Detect which cell encompasses the target text, then output its [X, Y] center coordinate. 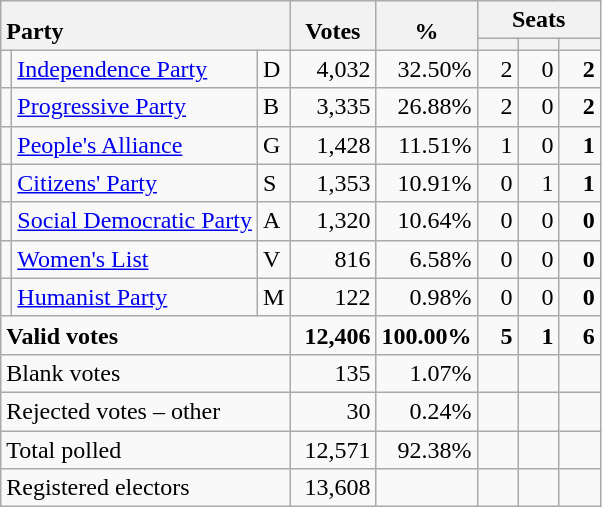
Social Democratic Party [135, 221]
92.38% [426, 449]
Blank votes [146, 373]
Women's List [135, 259]
% [426, 26]
100.00% [426, 335]
816 [333, 259]
1.07% [426, 373]
Party [146, 26]
D [273, 69]
1,428 [333, 145]
30 [333, 411]
People's Alliance [135, 145]
B [273, 107]
12,406 [333, 335]
Rejected votes – other [146, 411]
1,353 [333, 183]
Registered electors [146, 488]
Progressive Party [135, 107]
6.58% [426, 259]
122 [333, 297]
Humanist Party [135, 297]
M [273, 297]
32.50% [426, 69]
Total polled [146, 449]
0.24% [426, 411]
11.51% [426, 145]
10.64% [426, 221]
6 [580, 335]
10.91% [426, 183]
13,608 [333, 488]
Votes [333, 26]
Citizens' Party [135, 183]
V [273, 259]
26.88% [426, 107]
G [273, 145]
Independence Party [135, 69]
135 [333, 373]
3,335 [333, 107]
A [273, 221]
Valid votes [146, 335]
Seats [538, 20]
5 [498, 335]
12,571 [333, 449]
1,320 [333, 221]
4,032 [333, 69]
0.98% [426, 297]
S [273, 183]
